Capture the cell that displays the provided text and extract its (X, Y) central coordinate. 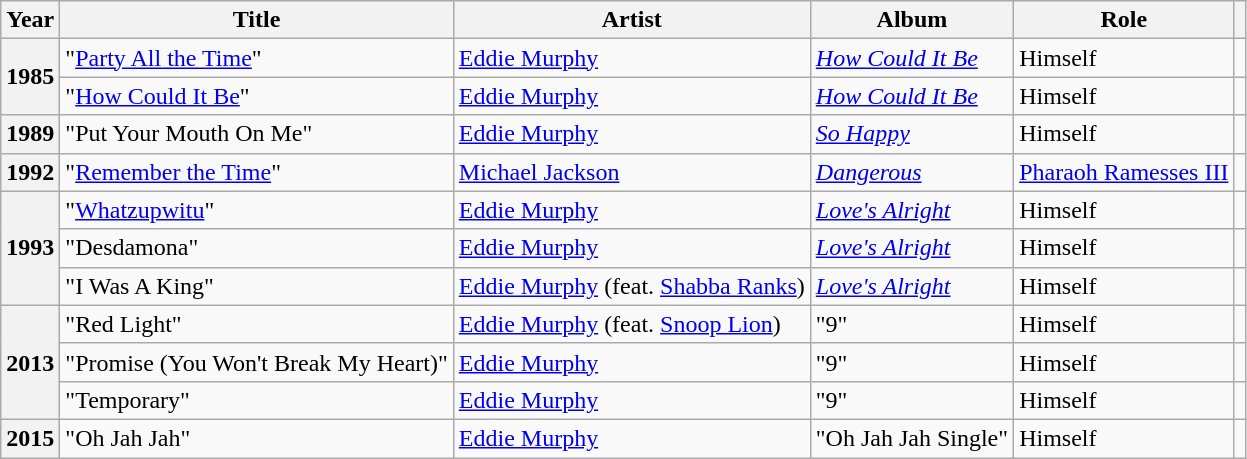
"Remember the Time" (256, 172)
"Put Your Mouth On Me" (256, 134)
2015 (30, 438)
Title (256, 20)
"Desdamona" (256, 248)
"Oh Jah Jah Single" (912, 438)
2013 (30, 362)
"How Could It Be" (256, 96)
Michael Jackson (632, 172)
Album (912, 20)
Pharaoh Ramesses III (1124, 172)
1985 (30, 77)
Eddie Murphy (feat. Snoop Lion) (632, 324)
Year (30, 20)
"Party All the Time" (256, 58)
Role (1124, 20)
Dangerous (912, 172)
Artist (632, 20)
"Oh Jah Jah" (256, 438)
"I Was A King" (256, 286)
"Whatzupwitu" (256, 210)
So Happy (912, 134)
1992 (30, 172)
1993 (30, 248)
"Red Light" (256, 324)
1989 (30, 134)
Eddie Murphy (feat. Shabba Ranks) (632, 286)
"Temporary" (256, 400)
"Promise (You Won't Break My Heart)" (256, 362)
